Return the (x, y) coordinate for the center point of the cell that contains the specified text.  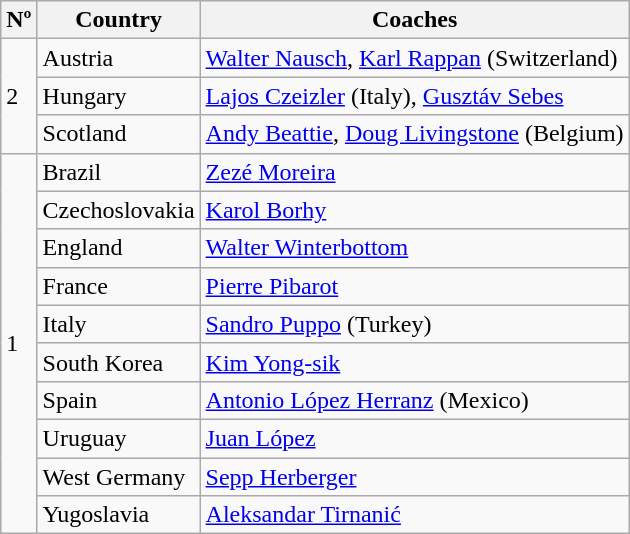
Zezé Moreira (414, 172)
Walter Nausch, Karl Rappan (Switzerland) (414, 58)
Austria (118, 58)
South Korea (118, 362)
Spain (118, 400)
France (118, 286)
West Germany (118, 477)
Sandro Puppo (Turkey) (414, 324)
Lajos Czeizler (Italy), Gusztáv Sebes (414, 96)
Hungary (118, 96)
Karol Borhy (414, 210)
Aleksandar Tirnanić (414, 515)
Walter Winterbottom (414, 248)
2 (19, 96)
Uruguay (118, 438)
Juan López (414, 438)
Pierre Pibarot (414, 286)
England (118, 248)
1 (19, 344)
Yugoslavia (118, 515)
Italy (118, 324)
Brazil (118, 172)
Sepp Herberger (414, 477)
Coaches (414, 20)
Kim Yong-sik (414, 362)
Andy Beattie, Doug Livingstone (Belgium) (414, 134)
Scotland (118, 134)
Czechoslovakia (118, 210)
Antonio López Herranz (Mexico) (414, 400)
Country (118, 20)
Nº (19, 20)
